For the text-containing cell, return its midpoint in [x, y] coordinate format. 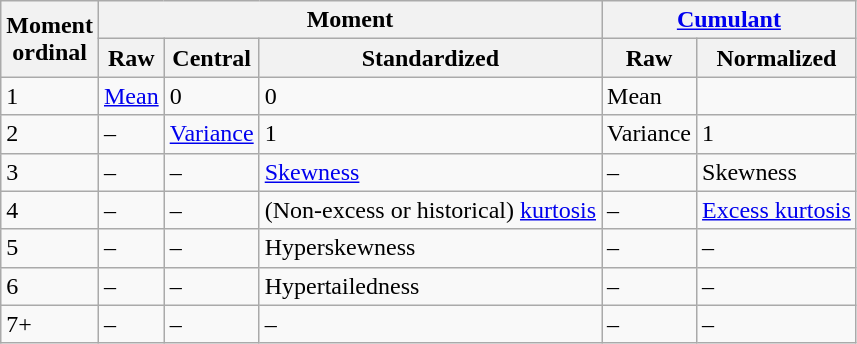
4 [50, 210]
3 [50, 172]
Standardized [430, 58]
Cumulant [730, 20]
Hyperskewness [430, 248]
5 [50, 248]
Central [212, 58]
(Non-excess or historical) kurtosis [430, 210]
Excess kurtosis [777, 210]
Normalized [777, 58]
Hypertailedness [430, 286]
Moment [350, 20]
7+ [50, 324]
6 [50, 286]
2 [50, 134]
Moment ordinal [50, 39]
